Locate the cell with the specified text and output its (X, Y) center coordinate. 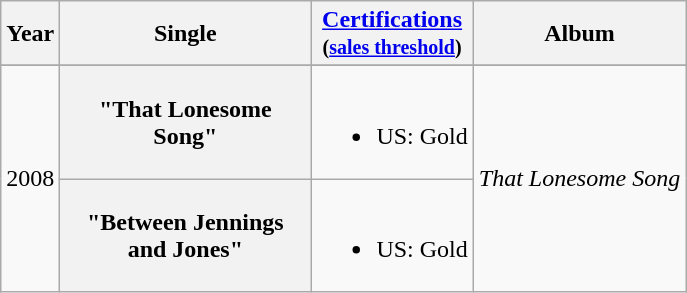
"That Lonesome Song" (186, 122)
2008 (30, 179)
That Lonesome Song (579, 179)
Album (579, 34)
Year (30, 34)
Certifications(sales threshold) (392, 34)
"Between Jennings and Jones" (186, 236)
Single (186, 34)
